Find where the given text appears and provide that cell's center as [x, y] coordinate. 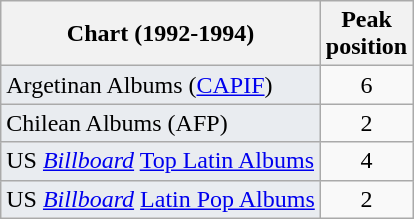
US Billboard Latin Pop Albums [161, 199]
Argetinan Albums (CAPIF) [161, 85]
6 [366, 85]
Peakposition [366, 34]
Chart (1992-1994) [161, 34]
4 [366, 161]
US Billboard Top Latin Albums [161, 161]
Chilean Albums (AFP) [161, 123]
